Detect which cell encompasses the target text, then output its [X, Y] center coordinate. 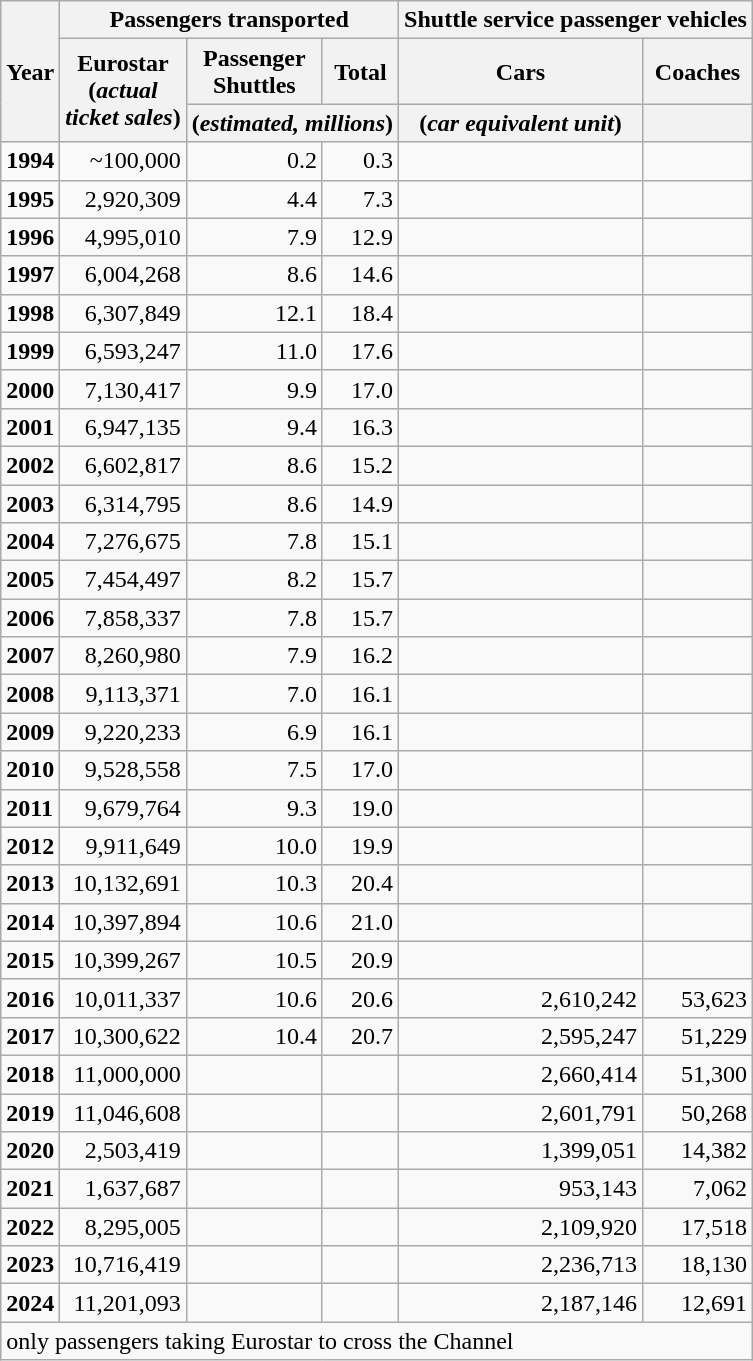
2004 [30, 542]
2005 [30, 580]
15.1 [360, 542]
10,011,337 [123, 998]
2,109,920 [521, 1227]
11,046,608 [123, 1113]
Passengers transported [230, 20]
4,995,010 [123, 237]
2011 [30, 808]
8,295,005 [123, 1227]
7,276,675 [123, 542]
2013 [30, 884]
2,610,242 [521, 998]
PassengerShuttles [254, 72]
10,300,622 [123, 1036]
10.4 [254, 1036]
2,595,247 [521, 1036]
1,637,687 [123, 1189]
6,307,849 [123, 313]
Shuttle service passenger vehicles [576, 20]
2007 [30, 656]
6,004,268 [123, 275]
Eurostar(actualticket sales) [123, 90]
10,397,894 [123, 922]
2018 [30, 1074]
9,113,371 [123, 694]
2012 [30, 846]
10.5 [254, 960]
953,143 [521, 1189]
1995 [30, 199]
19.0 [360, 808]
4.4 [254, 199]
51,229 [697, 1036]
51,300 [697, 1074]
18,130 [697, 1265]
15.2 [360, 465]
9.3 [254, 808]
6,593,247 [123, 351]
6,314,795 [123, 503]
7,062 [697, 1189]
20.4 [360, 884]
2021 [30, 1189]
2020 [30, 1151]
20.6 [360, 998]
10.3 [254, 884]
Coaches [697, 72]
2022 [30, 1227]
2001 [30, 427]
12,691 [697, 1303]
8,260,980 [123, 656]
2016 [30, 998]
21.0 [360, 922]
11,201,093 [123, 1303]
2017 [30, 1036]
12.1 [254, 313]
2014 [30, 922]
12.9 [360, 237]
19.9 [360, 846]
2,236,713 [521, 1265]
10.0 [254, 846]
~100,000 [123, 161]
9,220,233 [123, 732]
2000 [30, 389]
16.3 [360, 427]
2,503,419 [123, 1151]
2023 [30, 1265]
11.0 [254, 351]
7.5 [254, 770]
7,858,337 [123, 618]
50,268 [697, 1113]
9,911,649 [123, 846]
7,130,417 [123, 389]
20.9 [360, 960]
2009 [30, 732]
20.7 [360, 1036]
9.9 [254, 389]
17,518 [697, 1227]
Cars [521, 72]
2,187,146 [521, 1303]
8.2 [254, 580]
0.2 [254, 161]
0.3 [360, 161]
9,528,558 [123, 770]
14.9 [360, 503]
1996 [30, 237]
2024 [30, 1303]
2,920,309 [123, 199]
2015 [30, 960]
2008 [30, 694]
10,399,267 [123, 960]
1998 [30, 313]
2003 [30, 503]
2,660,414 [521, 1074]
10,132,691 [123, 884]
6.9 [254, 732]
2006 [30, 618]
7.3 [360, 199]
14.6 [360, 275]
14,382 [697, 1151]
9.4 [254, 427]
11,000,000 [123, 1074]
6,602,817 [123, 465]
2019 [30, 1113]
only passengers taking Eurostar to cross the Channel [377, 1341]
2,601,791 [521, 1113]
10,716,419 [123, 1265]
9,679,764 [123, 808]
1999 [30, 351]
2002 [30, 465]
7.0 [254, 694]
18.4 [360, 313]
Year [30, 72]
17.6 [360, 351]
1,399,051 [521, 1151]
(estimated, millions) [292, 123]
1997 [30, 275]
7,454,497 [123, 580]
(car equivalent unit) [521, 123]
1994 [30, 161]
16.2 [360, 656]
6,947,135 [123, 427]
Total [360, 72]
2010 [30, 770]
53,623 [697, 998]
